Capture the cell that displays the provided text and extract its [x, y] central coordinate. 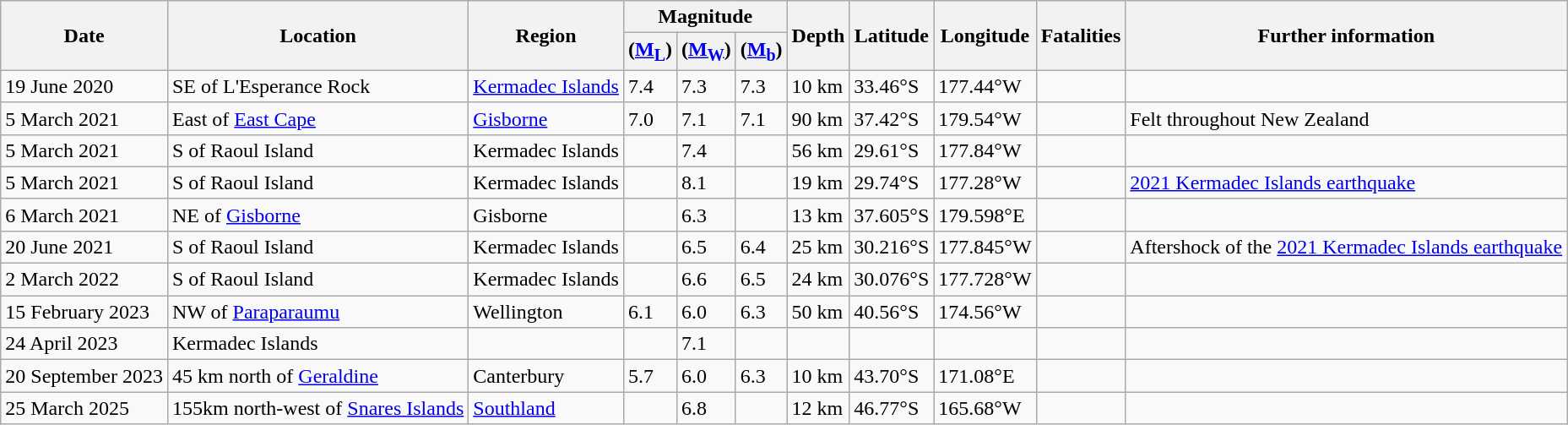
Latitude [892, 35]
19 km [818, 183]
East of East Cape [317, 118]
Region [546, 35]
Location [317, 35]
19 June 2020 [84, 86]
(Mb) [762, 52]
177.845°W [985, 247]
Depth [818, 35]
13 km [818, 215]
179.598°E [985, 215]
15 February 2023 [84, 312]
8.1 [706, 183]
25 March 2025 [84, 408]
25 km [818, 247]
7.0 [650, 118]
30.076°S [892, 280]
24 km [818, 280]
(ML) [650, 52]
Aftershock of the 2021 Kermadec Islands earthquake [1346, 247]
6.1 [650, 312]
33.46°S [892, 86]
Date [84, 35]
177.728°W [985, 280]
20 June 2021 [84, 247]
6.4 [762, 247]
37.42°S [892, 118]
43.70°S [892, 376]
40.56°S [892, 312]
5.7 [650, 376]
Felt throughout New Zealand [1346, 118]
Fatalities [1081, 35]
Magnitude [705, 17]
155km north-west of Snares Islands [317, 408]
177.84°W [985, 150]
24 April 2023 [84, 344]
2021 Kermadec Islands earthquake [1346, 183]
90 km [818, 118]
20 September 2023 [84, 376]
56 km [818, 150]
177.28°W [985, 183]
29.74°S [892, 183]
12 km [818, 408]
6 March 2021 [84, 215]
174.56°W [985, 312]
Further information [1346, 35]
Southland [546, 408]
46.77°S [892, 408]
6.6 [706, 280]
45 km north of Geraldine [317, 376]
30.216°S [892, 247]
NW of Paraparaumu [317, 312]
NE of Gisborne [317, 215]
Longitude [985, 35]
177.44°W [985, 86]
29.61°S [892, 150]
37.605°S [892, 215]
171.08°E [985, 376]
Wellington [546, 312]
Canterbury [546, 376]
6.8 [706, 408]
179.54°W [985, 118]
2 March 2022 [84, 280]
50 km [818, 312]
165.68°W [985, 408]
(MW) [706, 52]
SE of L'Esperance Rock [317, 86]
